Provide the [x, y] coordinate of the cell's center where the given text is located.  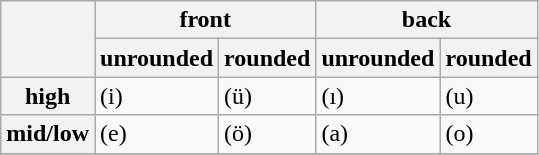
back [426, 20]
(o) [488, 134]
(ö) [268, 134]
(e) [156, 134]
mid/low [48, 134]
(ı) [378, 96]
high [48, 96]
(a) [378, 134]
(i) [156, 96]
front [204, 20]
(u) [488, 96]
(ü) [268, 96]
